Find where the given text appears and provide that cell's center as [x, y] coordinate. 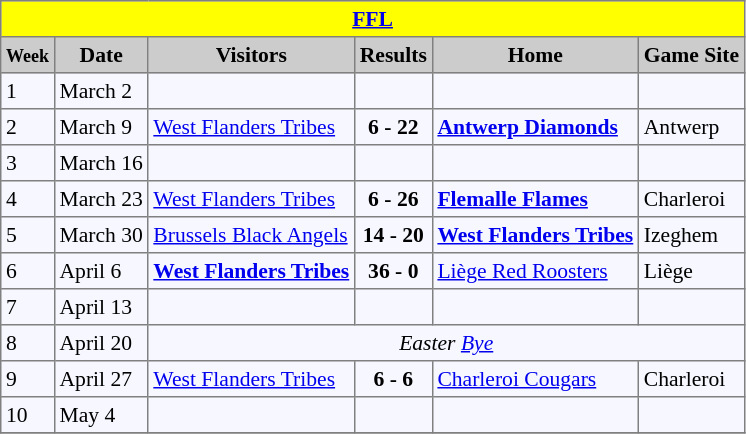
Results [393, 55]
Easter Bye [446, 343]
7 [28, 307]
Home [535, 55]
Liège [692, 271]
Week [28, 55]
Visitors [251, 55]
March 2 [101, 91]
May 4 [101, 415]
6 - 22 [393, 127]
6 [28, 271]
April 20 [101, 343]
FFL [373, 19]
6 - 26 [393, 199]
5 [28, 235]
14 - 20 [393, 235]
March 9 [101, 127]
Brussels Black Angels [251, 235]
Date [101, 55]
Antwerp Diamonds [535, 127]
Flemalle Flames [535, 199]
4 [28, 199]
10 [28, 415]
Antwerp [692, 127]
Liège Red Roosters [535, 271]
March 30 [101, 235]
Game Site [692, 55]
9 [28, 379]
April 27 [101, 379]
6 - 6 [393, 379]
3 [28, 163]
36 - 0 [393, 271]
Izeghem [692, 235]
April 13 [101, 307]
2 [28, 127]
April 6 [101, 271]
March 23 [101, 199]
Charleroi Cougars [535, 379]
1 [28, 91]
March 16 [101, 163]
8 [28, 343]
